Scan for the cell matching the given text and deliver its [x, y] coordinate at center. 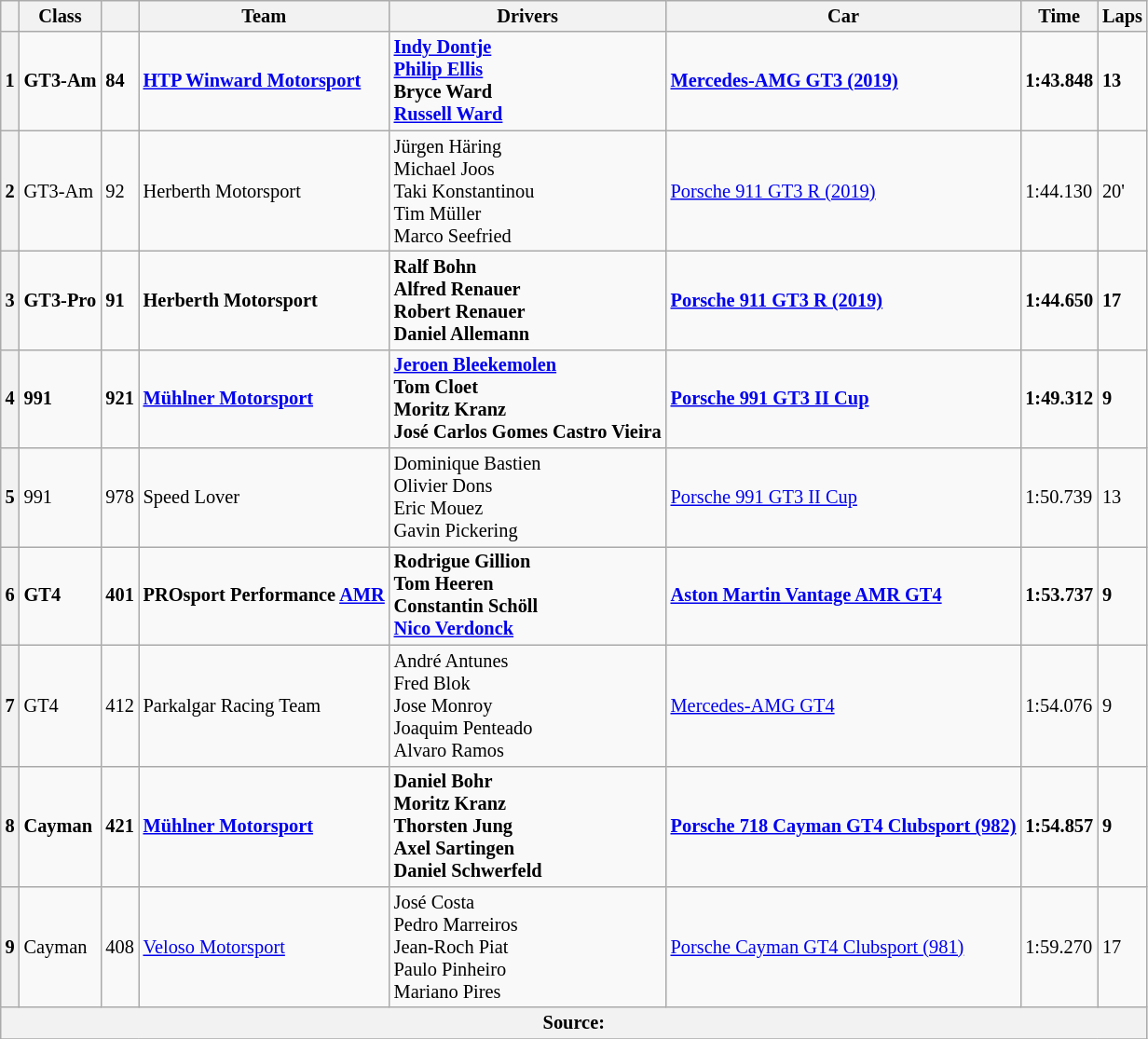
1 [10, 81]
6 [10, 595]
408 [119, 947]
Speed Lover [265, 498]
7 [10, 705]
1:53.737 [1059, 595]
921 [119, 399]
Time [1059, 16]
Dominique Bastien Olivier Dons Eric Mouez Gavin Pickering [527, 498]
1:54.076 [1059, 705]
Parkalgar Racing Team [265, 705]
Jürgen Häring Michael Joos Taki Konstantinou Tim Müller Marco Seefried [527, 191]
401 [119, 595]
Aston Martin Vantage AMR GT4 [844, 595]
1:49.312 [1059, 399]
Mercedes-AMG GT3 (2019) [844, 81]
20' [1122, 191]
Jeroen Bleekemolen Tom Cloet Moritz Kranz José Carlos Gomes Castro Vieira [527, 399]
1:44.130 [1059, 191]
8 [10, 827]
421 [119, 827]
André Antunes Fred Blok Jose Monroy Joaquim Penteado Alvaro Ramos [527, 705]
Rodrigue Gillion Tom Heeren Constantin Schöll Nico Verdonck [527, 595]
3 [10, 300]
2 [10, 191]
4 [10, 399]
HTP Winward Motorsport [265, 81]
1:44.650 [1059, 300]
Indy Dontje Philip Ellis Bryce Ward Russell Ward [527, 81]
Veloso Motorsport [265, 947]
Porsche Cayman GT4 Clubsport (981) [844, 947]
Daniel Bohr Moritz Kranz Thorsten Jung Axel Sartingen Daniel Schwerfeld [527, 827]
José Costa Pedro Marreiros Jean-Roch Piat Paulo Pinheiro Mariano Pires [527, 947]
1:50.739 [1059, 498]
Drivers [527, 16]
Laps [1122, 16]
1:59.270 [1059, 947]
1:43.848 [1059, 81]
GT3-Pro [61, 300]
Porsche 718 Cayman GT4 Clubsport (982) [844, 827]
Mercedes-AMG GT4 [844, 705]
PROsport Performance AMR [265, 595]
1:54.857 [1059, 827]
92 [119, 191]
Source: [574, 1023]
Team [265, 16]
91 [119, 300]
412 [119, 705]
5 [10, 498]
84 [119, 81]
Class [61, 16]
978 [119, 498]
Car [844, 16]
Ralf Bohn Alfred Renauer Robert Renauer Daniel Allemann [527, 300]
